Determine the [x, y] coordinate at the center of the cell enclosing the given text.  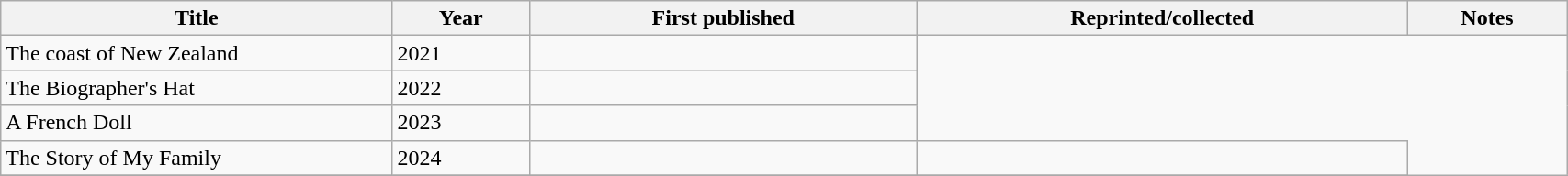
2022 [461, 88]
The Story of My Family [197, 158]
The coast of New Zealand [197, 53]
2023 [461, 123]
2021 [461, 53]
The Biographer's Hat [197, 88]
Reprinted/collected [1162, 18]
First published [724, 18]
Notes [1486, 18]
Title [197, 18]
A French Doll [197, 123]
Year [461, 18]
2024 [461, 158]
